Locate the cell with the specified text and output its (X, Y) center coordinate. 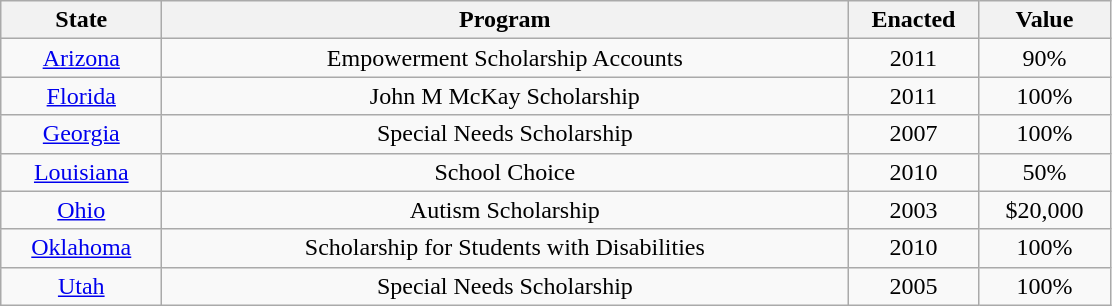
Utah (82, 286)
2003 (914, 210)
Louisiana (82, 172)
50% (1044, 172)
Ohio (82, 210)
90% (1044, 58)
2005 (914, 286)
State (82, 20)
Georgia (82, 134)
John M McKay Scholarship (505, 96)
Oklahoma (82, 248)
$20,000 (1044, 210)
School Choice (505, 172)
Autism Scholarship (505, 210)
Program (505, 20)
Arizona (82, 58)
2007 (914, 134)
Enacted (914, 20)
Florida (82, 96)
Scholarship for Students with Disabilities (505, 248)
Empowerment Scholarship Accounts (505, 58)
Value (1044, 20)
